For the text-containing cell, return its midpoint in [X, Y] coordinate format. 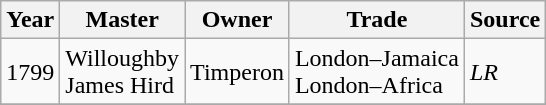
LR [504, 72]
1799 [30, 72]
Owner [238, 20]
Timperon [238, 72]
Master [122, 20]
Year [30, 20]
WilloughbyJames Hird [122, 72]
Source [504, 20]
Trade [376, 20]
London–JamaicaLondon–Africa [376, 72]
